Return [x, y] of the center of cell containing provided text 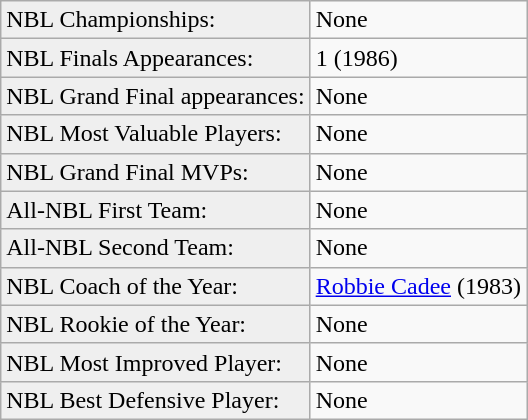
NBL Most Valuable Players: [156, 134]
NBL Best Defensive Player: [156, 400]
NBL Grand Final appearances: [156, 96]
All-NBL First Team: [156, 210]
NBL Grand Final MVPs: [156, 172]
All-NBL Second Team: [156, 248]
Robbie Cadee (1983) [418, 286]
NBL Coach of the Year: [156, 286]
NBL Finals Appearances: [156, 58]
NBL Championships: [156, 20]
NBL Rookie of the Year: [156, 324]
NBL Most Improved Player: [156, 362]
1 (1986) [418, 58]
